Output the [X, Y] coordinate of the center of the cell containing the given text.  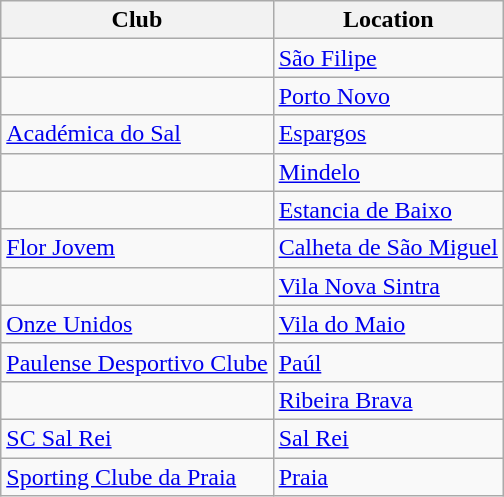
Estancia de Baixo [388, 210]
Paúl [388, 362]
Calheta de São Miguel [388, 248]
Vila Nova Sintra [388, 286]
Onze Unidos [137, 324]
Sporting Clube da Praia [137, 477]
Espargos [388, 134]
Vila do Maio [388, 324]
São Filipe [388, 58]
Club [137, 20]
SC Sal Rei [137, 438]
Flor Jovem [137, 248]
Porto Novo [388, 96]
Paulense Desportivo Clube [137, 362]
Mindelo [388, 172]
Location [388, 20]
Praia [388, 477]
Académica do Sal [137, 134]
Sal Rei [388, 438]
Ribeira Brava [388, 400]
